Identify which cell holds the provided text, then report its [x, y] central coordinate. 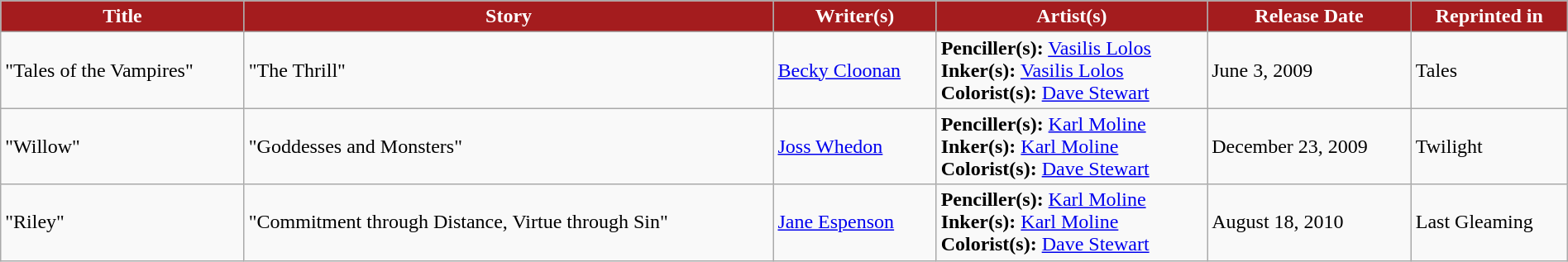
August 18, 2010 [1310, 222]
Twilight [1489, 146]
December 23, 2009 [1310, 146]
"Goddesses and Monsters" [509, 146]
Penciller(s): Vasilis LolosInker(s): Vasilis LolosColorist(s): Dave Stewart [1072, 70]
Release Date [1310, 17]
Story [509, 17]
Writer(s) [855, 17]
Artist(s) [1072, 17]
Jane Espenson [855, 222]
"Willow" [122, 146]
Tales [1489, 70]
Last Gleaming [1489, 222]
"Riley" [122, 222]
"Commitment through Distance, Virtue through Sin" [509, 222]
June 3, 2009 [1310, 70]
"Tales of the Vampires" [122, 70]
Title [122, 17]
"The Thrill" [509, 70]
Joss Whedon [855, 146]
Becky Cloonan [855, 70]
Reprinted in [1489, 17]
